Output the (X, Y) coordinate of the center of the cell containing the given text.  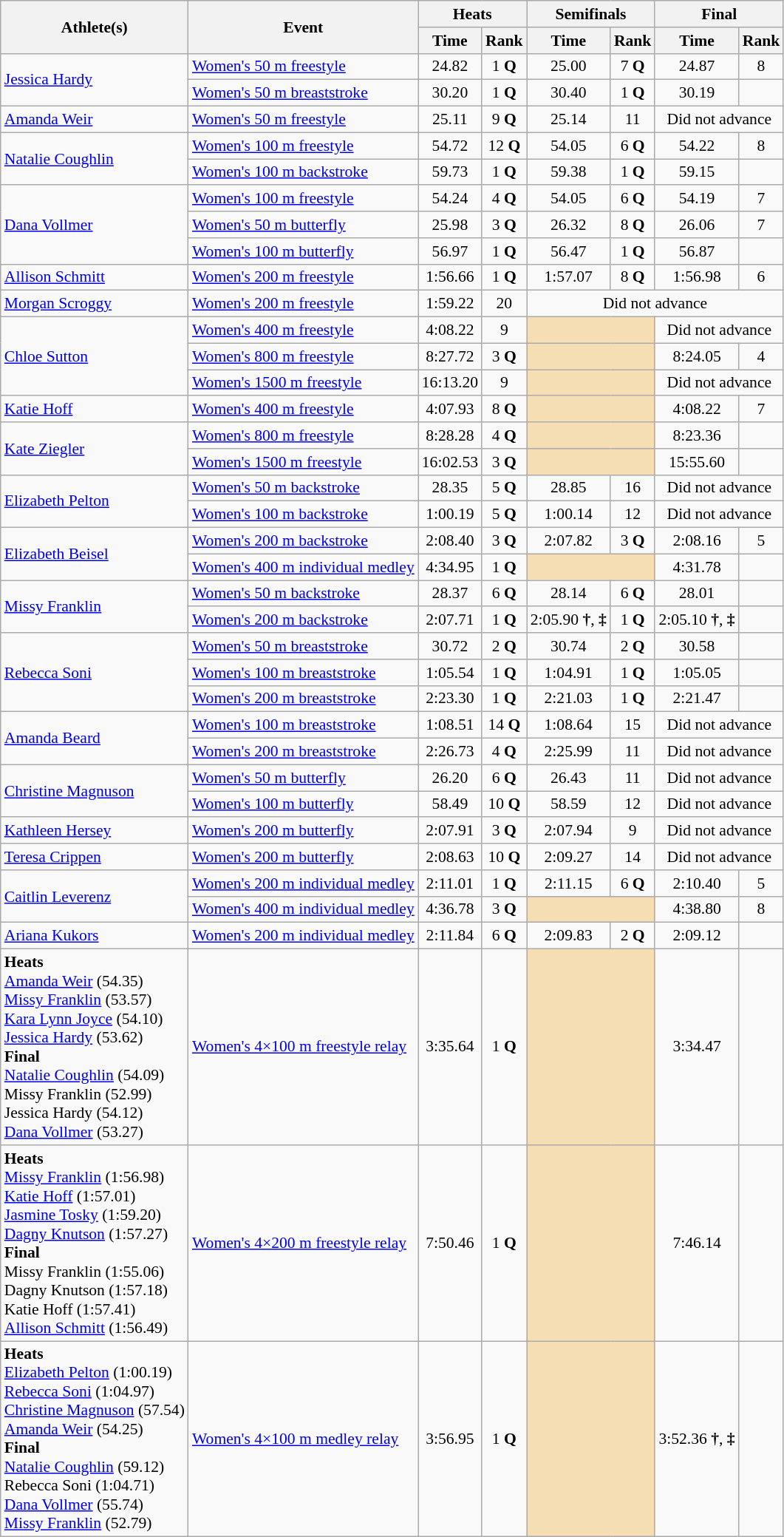
2:07.91 (450, 831)
Athlete(s) (95, 27)
1:08.51 (450, 725)
16 (633, 488)
54.24 (450, 199)
30.72 (450, 646)
Chloe Sutton (95, 356)
25.98 (450, 225)
Allison Schmitt (95, 277)
59.73 (450, 172)
30.40 (569, 93)
1:05.05 (696, 673)
Event (303, 27)
16:13.20 (450, 383)
56.97 (450, 251)
Women's 4×200 m freestyle relay (303, 1243)
7:46.14 (696, 1243)
15 (633, 725)
28.35 (450, 488)
Christine Magnuson (95, 791)
8:27.72 (450, 356)
Natalie Coughlin (95, 158)
1:00.14 (569, 515)
4:38.80 (696, 909)
1:56.66 (450, 277)
8:23.36 (696, 435)
Amanda Beard (95, 738)
2:21.03 (569, 699)
24.82 (450, 67)
25.00 (569, 67)
30.58 (696, 646)
Dana Vollmer (95, 225)
6 (761, 277)
4 (761, 356)
25.14 (569, 120)
30.19 (696, 93)
56.87 (696, 251)
Caitlin Leverenz (95, 896)
3:52.36 †, ‡ (696, 1439)
2:11.01 (450, 883)
Elizabeth Pelton (95, 501)
Final (719, 14)
Women's 4×100 m freestyle relay (303, 1047)
28.37 (450, 594)
Katie Hoff (95, 410)
2:25.99 (569, 752)
Missy Franklin (95, 606)
Amanda Weir (95, 120)
54.19 (696, 199)
2:05.10 †, ‡ (696, 620)
1:57.07 (569, 277)
2:09.27 (569, 857)
1:04.91 (569, 673)
1:05.54 (450, 673)
Women's 4×100 m medley relay (303, 1439)
1:08.64 (569, 725)
26.06 (696, 225)
25.11 (450, 120)
26.20 (450, 778)
2:07.94 (569, 831)
Rebecca Soni (95, 673)
2:11.15 (569, 883)
2:21.47 (696, 699)
58.59 (569, 804)
Ariana Kukors (95, 936)
8:28.28 (450, 435)
7:50.46 (450, 1243)
28.01 (696, 594)
3:35.64 (450, 1047)
54.72 (450, 146)
Kathleen Hersey (95, 831)
4:31.78 (696, 567)
14 (633, 857)
15:55.60 (696, 462)
2:08.40 (450, 541)
2:07.82 (569, 541)
30.74 (569, 646)
8:24.05 (696, 356)
Jessica Hardy (95, 80)
Teresa Crippen (95, 857)
2:26.73 (450, 752)
2:07.71 (450, 620)
26.43 (569, 778)
9 Q (504, 120)
59.15 (696, 172)
2:11.84 (450, 936)
28.85 (569, 488)
Kate Ziegler (95, 448)
12 Q (504, 146)
56.47 (569, 251)
2:08.16 (696, 541)
1:56.98 (696, 277)
Heats (473, 14)
Morgan Scroggy (95, 304)
24.87 (696, 67)
58.49 (450, 804)
Elizabeth Beisel (95, 554)
14 Q (504, 725)
20 (504, 304)
26.32 (569, 225)
2:08.63 (450, 857)
30.20 (450, 93)
7 Q (633, 67)
2:09.12 (696, 936)
3:34.47 (696, 1047)
28.14 (569, 594)
1:59.22 (450, 304)
4:34.95 (450, 567)
2:09.83 (569, 936)
54.22 (696, 146)
4:07.93 (450, 410)
2:05.90 †, ‡ (569, 620)
59.38 (569, 172)
2:23.30 (450, 699)
1:00.19 (450, 515)
3:56.95 (450, 1439)
Semifinals (591, 14)
4:36.78 (450, 909)
2:10.40 (696, 883)
16:02.53 (450, 462)
